Capture the cell that displays the provided text and extract its (X, Y) central coordinate. 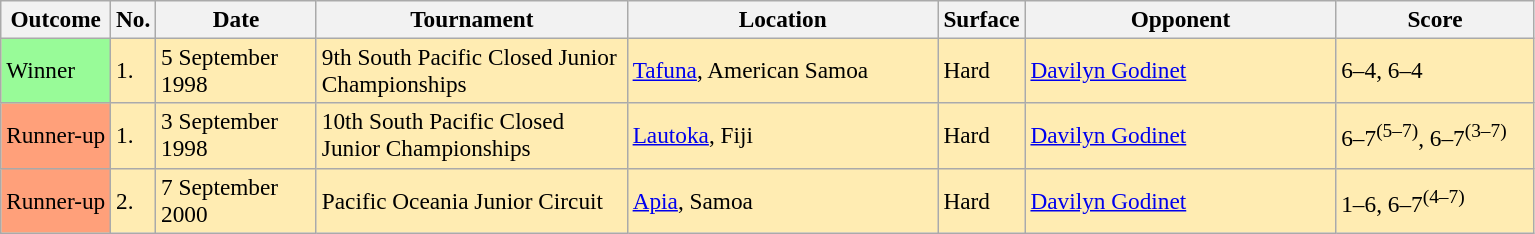
Date (236, 19)
7 September 2000 (236, 200)
Location (782, 19)
Tafuna, American Samoa (782, 70)
5 September 1998 (236, 70)
Apia, Samoa (782, 200)
3 September 1998 (236, 136)
6–7(5–7), 6–7(3–7) (1435, 136)
Score (1435, 19)
Winner (56, 70)
1–6, 6–7(4–7) (1435, 200)
Opponent (1180, 19)
9th South Pacific Closed Junior Championships (472, 70)
2. (134, 200)
Tournament (472, 19)
Pacific Oceania Junior Circuit (472, 200)
Surface (982, 19)
10th South Pacific Closed Junior Championships (472, 136)
Lautoka, Fiji (782, 136)
No. (134, 19)
6–4, 6–4 (1435, 70)
Outcome (56, 19)
